Search for the cell housing the specified text and yield its (X, Y) center coordinate. 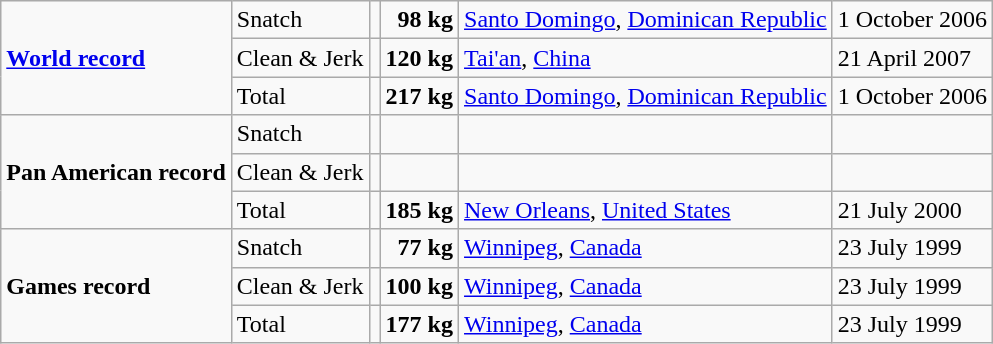
21 April 2007 (912, 58)
World record (116, 58)
Pan American record (116, 172)
120 kg (419, 58)
217 kg (419, 96)
100 kg (419, 286)
177 kg (419, 324)
Games record (116, 286)
Tai'an, China (646, 58)
21 July 2000 (912, 210)
98 kg (419, 20)
New Orleans, United States (646, 210)
77 kg (419, 248)
185 kg (419, 210)
